Detect which cell encompasses the target text, then output its [X, Y] center coordinate. 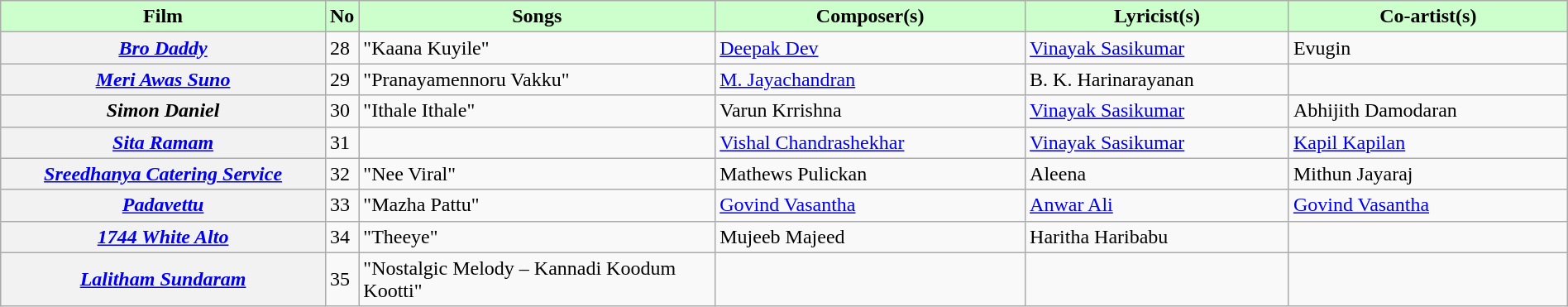
35 [342, 280]
Varun Krrishna [870, 111]
1744 White Alto [164, 237]
Vishal Chandrashekhar [870, 142]
Songs [538, 17]
Simon Daniel [164, 111]
Meri Awas Suno [164, 79]
Mujeeb Majeed [870, 237]
"Ithale Ithale" [538, 111]
"Kaana Kuyile" [538, 48]
M. Jayachandran [870, 79]
30 [342, 111]
"Nee Viral" [538, 174]
32 [342, 174]
Sita Ramam [164, 142]
Sreedhanya Catering Service [164, 174]
28 [342, 48]
Deepak Dev [870, 48]
Haritha Haribabu [1158, 237]
Composer(s) [870, 17]
"Nostalgic Melody – Kannadi Koodum Kootti" [538, 280]
Co-artist(s) [1427, 17]
Evugin [1427, 48]
Mathews Pulickan [870, 174]
34 [342, 237]
31 [342, 142]
Lyricist(s) [1158, 17]
29 [342, 79]
Abhijith Damodaran [1427, 111]
"Mazha Pattu" [538, 205]
Aleena [1158, 174]
Lalitham Sundaram [164, 280]
Bro Daddy [164, 48]
"Pranayamennoru Vakku" [538, 79]
Film [164, 17]
No [342, 17]
Padavettu [164, 205]
Anwar Ali [1158, 205]
B. K. Harinarayanan [1158, 79]
Mithun Jayaraj [1427, 174]
"Theeye" [538, 237]
33 [342, 205]
Kapil Kapilan [1427, 142]
